Extract the [x, y] coordinate from the center of the cell holding the provided text.  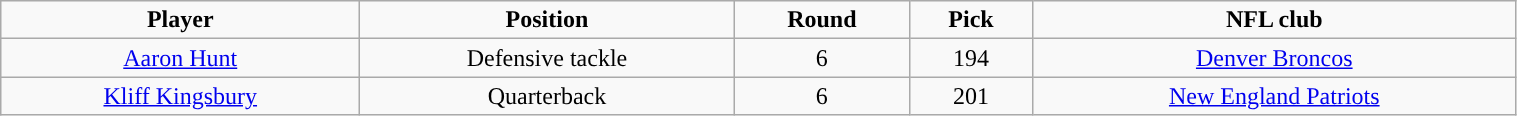
Quarterback [547, 96]
Round [822, 20]
Kliff Kingsbury [180, 96]
Pick [972, 20]
Denver Broncos [1274, 58]
Defensive tackle [547, 58]
201 [972, 96]
194 [972, 58]
Aaron Hunt [180, 58]
NFL club [1274, 20]
Player [180, 20]
New England Patriots [1274, 96]
Position [547, 20]
